Extract the [X, Y] coordinate from the center of the cell holding the provided text.  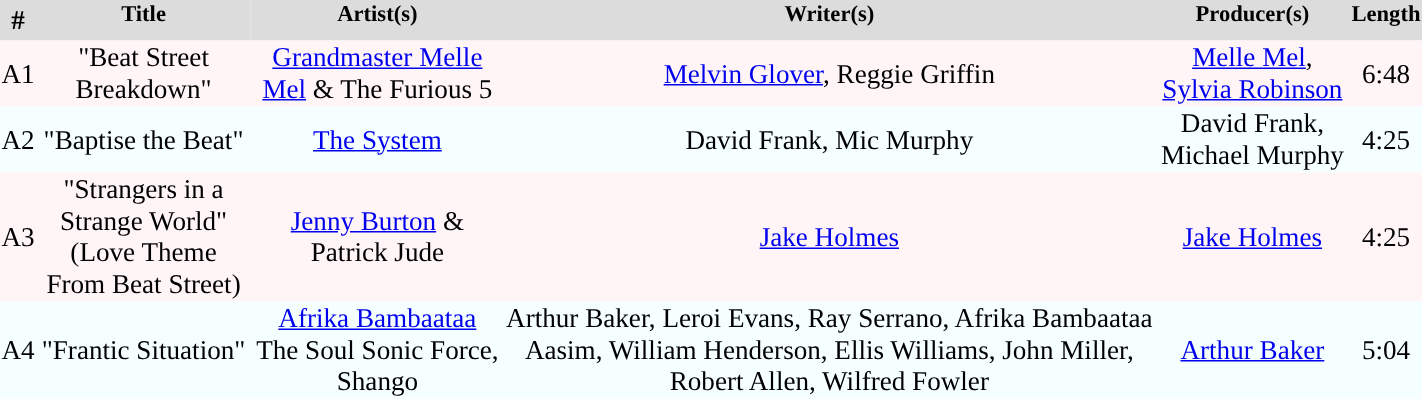
Artist(s) [378, 20]
Producer(s) [1252, 20]
"Beat Street Breakdown" [144, 74]
Jenny Burton & Patrick Jude [378, 238]
A2 [18, 140]
# [18, 20]
Melle Mel, Sylvia Robinson [1252, 74]
David Frank, Michael Murphy [1252, 140]
Grandmaster Melle Mel & The Furious 5 [378, 74]
The System [378, 140]
Melvin Glover, Reggie Griffin [830, 74]
Length [1386, 20]
"Baptise the Beat" [144, 140]
David Frank, Mic Murphy [830, 140]
A3 [18, 238]
Writer(s) [830, 20]
Title [144, 20]
A1 [18, 74]
6:48 [1386, 74]
"Strangers in a Strange World"(Love Theme From Beat Street) [144, 238]
